For the text-containing cell, return its midpoint in [X, Y] coordinate format. 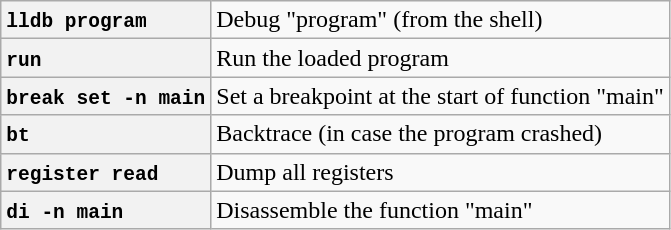
bt [106, 134]
run [106, 58]
lldb program [106, 20]
Dump all registers [440, 172]
register read [106, 172]
Run the loaded program [440, 58]
Debug "program" (from the shell) [440, 20]
break set -n main [106, 96]
Backtrace (in case the program crashed) [440, 134]
Disassemble the function "main" [440, 210]
di -n main [106, 210]
Set a breakpoint at the start of function "main" [440, 96]
